Pinpoint the cell where the given text exists, returning its [x, y] midpoint coordinate. 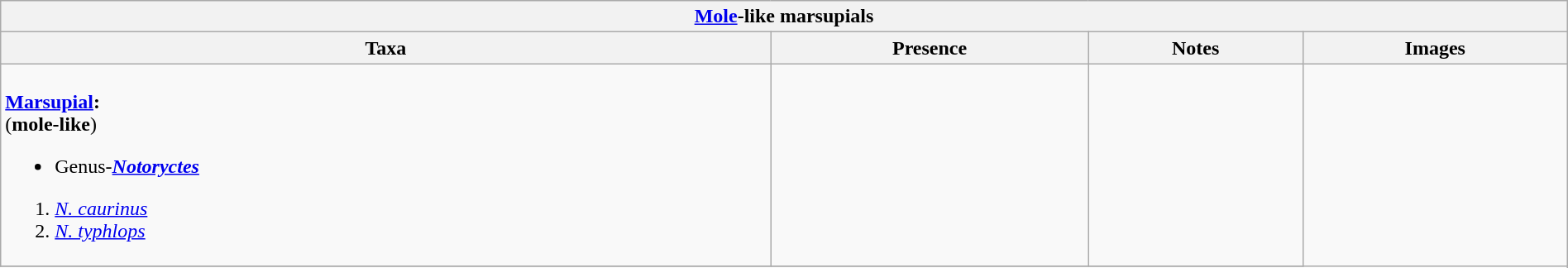
Marsupial:(mole-like)Genus-NotoryctesN. caurinusN. typhlops [385, 165]
Notes [1196, 48]
Taxa [385, 48]
Presence [930, 48]
Images [1435, 48]
Mole-like marsupials [784, 17]
